From the cell containing the given text, extract its center point as [x, y] coordinate. 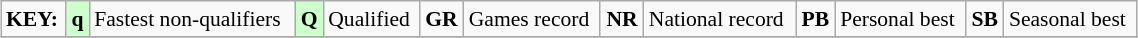
KEY: [34, 19]
Seasonal best [1070, 19]
National record [720, 19]
PB [816, 19]
Q [309, 19]
NR [622, 19]
Games record [532, 19]
Qualified [371, 19]
q [78, 19]
Personal best [900, 19]
GR [442, 19]
SB [985, 19]
Fastest non-qualifiers [192, 19]
